Locate the cell with the specified text and output its [x, y] center coordinate. 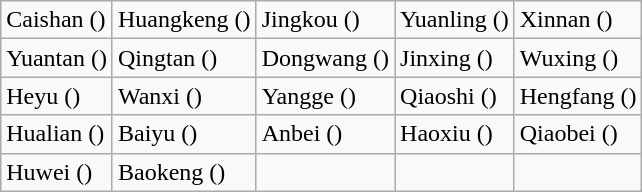
Heyu () [57, 96]
Qiaoshi () [455, 96]
Haoxiu () [455, 134]
Jingkou () [325, 20]
Dongwang () [325, 58]
Huangkeng () [184, 20]
Huwei () [57, 172]
Wanxi () [184, 96]
Hengfang () [578, 96]
Wuxing () [578, 58]
Baokeng () [184, 172]
Jinxing () [455, 58]
Qiaobei () [578, 134]
Qingtan () [184, 58]
Yangge () [325, 96]
Caishan () [57, 20]
Xinnan () [578, 20]
Baiyu () [184, 134]
Hualian () [57, 134]
Anbei () [325, 134]
Yuantan () [57, 58]
Yuanling () [455, 20]
